Return the [x, y] coordinate for the center point of the cell that contains the specified text.  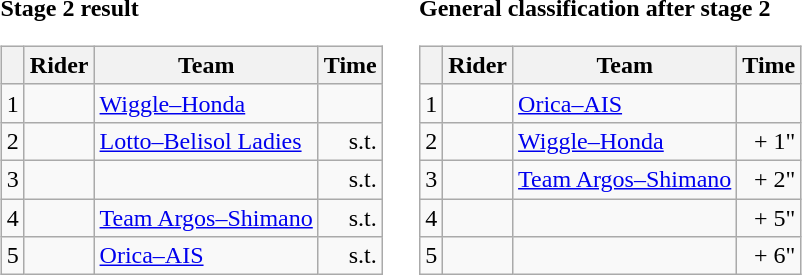
+ 1" [769, 141]
+ 2" [769, 179]
+ 5" [769, 217]
Lotto–Belisol Ladies [206, 141]
+ 6" [769, 256]
